Find where the given text appears and provide that cell's center as [x, y] coordinate. 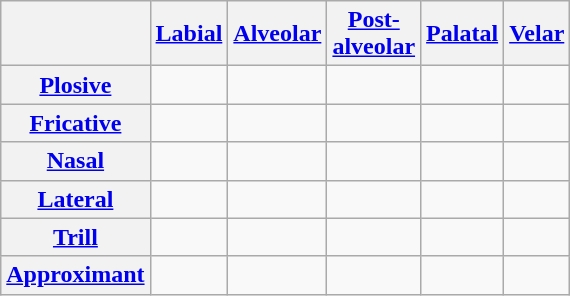
Trill [76, 237]
Approximant [76, 275]
Palatal [462, 34]
Velar [537, 34]
Post-alveolar [374, 34]
Lateral [76, 199]
Labial [189, 34]
Fricative [76, 123]
Alveolar [278, 34]
Nasal [76, 161]
Plosive [76, 85]
